From the cell containing the given text, extract its center point as (x, y) coordinate. 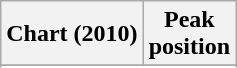
Chart (2010) (72, 34)
Peakposition (189, 34)
